Provide the (X, Y) coordinate of the cell's center where the given text is located.  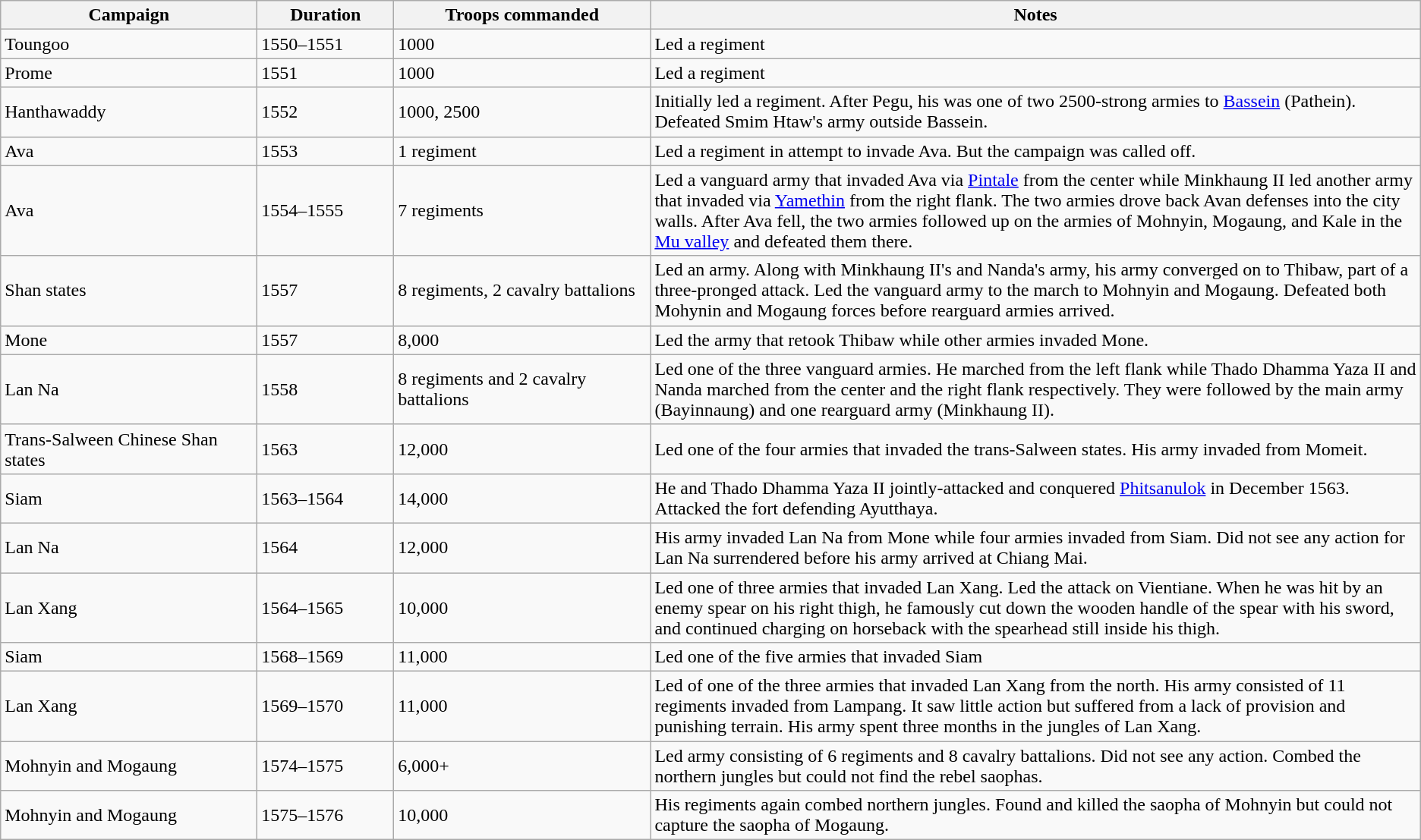
8 regiments and 2 cavalry battalions (522, 389)
1554–1555 (326, 211)
6,000+ (522, 766)
Led the army that retook Thibaw while other armies invaded Mone. (1035, 340)
1550–1551 (326, 44)
1574–1575 (326, 766)
Troops commanded (522, 15)
Campaign (129, 15)
Toungoo (129, 44)
1564 (326, 548)
Notes (1035, 15)
8,000 (522, 340)
His regiments again combed northern jungles. Found and killed the saopha of Mohnyin but could not capture the saopha of Mogaung. (1035, 815)
1575–1576 (326, 815)
Led one of the five armies that invaded Siam (1035, 657)
8 regiments, 2 cavalry battalions (522, 291)
Led one of the four armies that invaded the trans-Salween states. His army invaded from Momeit. (1035, 449)
Led a regiment in attempt to invade Ava. But the campaign was called off. (1035, 151)
1563 (326, 449)
Duration (326, 15)
Mone (129, 340)
1552 (326, 112)
1551 (326, 73)
Hanthawaddy (129, 112)
1558 (326, 389)
Shan states (129, 291)
7 regiments (522, 211)
Initially led a regiment. After Pegu, his was one of two 2500-strong armies to Bassein (Pathein). Defeated Smim Htaw's army outside Bassein. (1035, 112)
1568–1569 (326, 657)
Trans-Salween Chinese Shan states (129, 449)
1 regiment (522, 151)
1569–1570 (326, 706)
14,000 (522, 498)
Prome (129, 73)
1553 (326, 151)
He and Thado Dhamma Yaza II jointly-attacked and conquered Phitsanulok in December 1563. Attacked the fort defending Ayutthaya. (1035, 498)
1564–1565 (326, 607)
1000, 2500 (522, 112)
1563–1564 (326, 498)
